From the cell containing the given text, extract its center point as (x, y) coordinate. 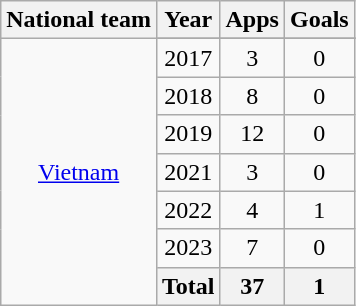
12 (252, 134)
7 (252, 248)
2017 (188, 58)
Goals (319, 20)
Vietnam (79, 172)
2022 (188, 210)
4 (252, 210)
Total (188, 286)
Apps (252, 20)
8 (252, 96)
2023 (188, 248)
2019 (188, 134)
National team (79, 20)
Year (188, 20)
2021 (188, 172)
37 (252, 286)
2018 (188, 96)
